Find where the given text appears and provide that cell's center as (X, Y) coordinate. 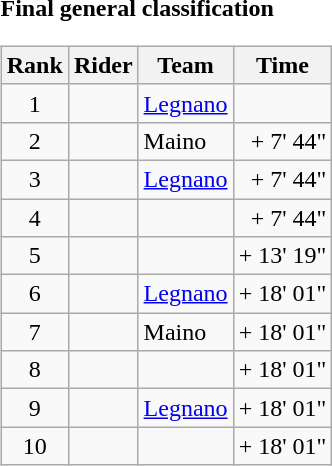
9 (34, 408)
1 (34, 103)
10 (34, 446)
2 (34, 141)
+ 13' 19" (282, 256)
Team (186, 65)
Time (282, 65)
3 (34, 179)
7 (34, 332)
4 (34, 217)
Rank (34, 65)
6 (34, 294)
Rider (103, 65)
5 (34, 256)
8 (34, 370)
